Find where the given text appears and provide that cell's center as (x, y) coordinate. 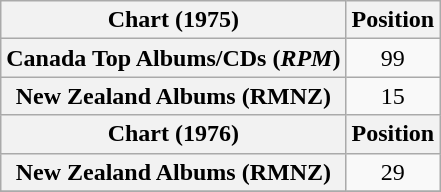
Chart (1976) (174, 134)
29 (393, 172)
Chart (1975) (174, 20)
Canada Top Albums/CDs (RPM) (174, 58)
15 (393, 96)
99 (393, 58)
